Capture the cell that displays the provided text and extract its (X, Y) central coordinate. 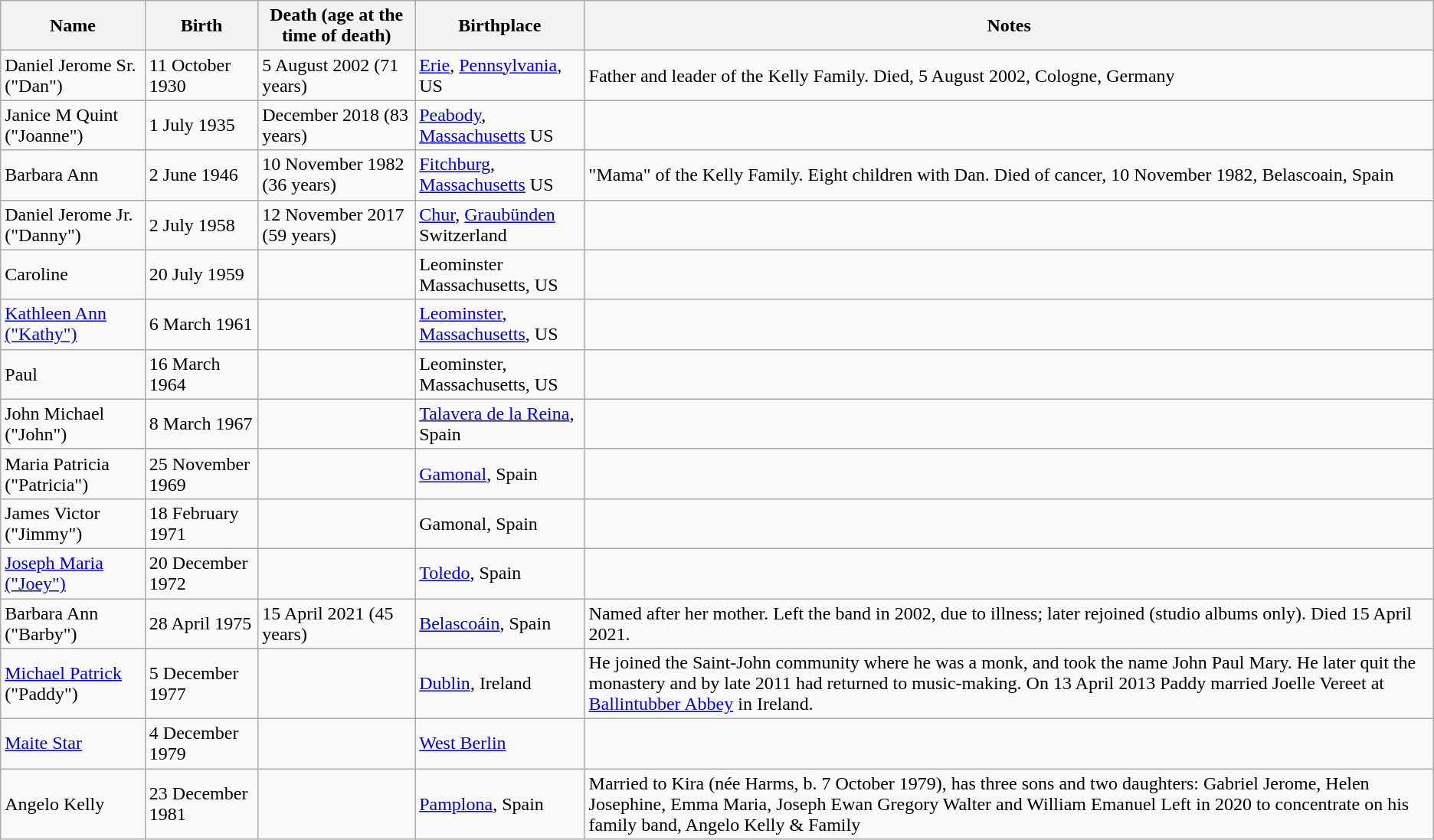
Daniel Jerome Sr. ("Dan") (74, 75)
"Mama" of the Kelly Family. Eight children with Dan. Died of cancer, 10 November 1982, Belascoain, Spain (1009, 175)
28 April 1975 (201, 623)
5 August 2002 (71 years) (337, 75)
20 July 1959 (201, 274)
James Victor ("Jimmy") (74, 524)
Angelo Kelly (74, 804)
Birth (201, 26)
Caroline (74, 274)
West Berlin (499, 744)
Named after her mother. Left the band in 2002, due to illness; later rejoined (studio albums only). Died 15 April 2021. (1009, 623)
John Michael ("John") (74, 424)
18 February 1971 (201, 524)
Kathleen Ann ("Kathy") (74, 325)
Father and leader of the Kelly Family. Died, 5 August 2002, Cologne, Germany (1009, 75)
5 December 1977 (201, 684)
4 December 1979 (201, 744)
2 July 1958 (201, 225)
Notes (1009, 26)
Pamplona, Spain (499, 804)
2 June 1946 (201, 175)
Talavera de la Reina, Spain (499, 424)
1 July 1935 (201, 126)
Maite Star (74, 744)
Joseph Maria ("Joey") (74, 573)
15 April 2021 (45 years) (337, 623)
Barbara Ann ("Barby") (74, 623)
Belascoáin, Spain (499, 623)
Chur, Graubünden Switzerland (499, 225)
Maria Patricia ("Patricia") (74, 473)
Death (age at the time of death) (337, 26)
Peabody, Massachusetts US (499, 126)
Daniel Jerome Jr. ("Danny") (74, 225)
11 October 1930 (201, 75)
8 March 1967 (201, 424)
Leominster Massachusetts, US (499, 274)
December 2018 (83 years) (337, 126)
Janice M Quint ("Joanne") (74, 126)
Michael Patrick ("Paddy") (74, 684)
10 November 1982 (36 years) (337, 175)
Fitchburg, Massachusetts US (499, 175)
Dublin, Ireland (499, 684)
Toledo, Spain (499, 573)
16 March 1964 (201, 374)
23 December 1981 (201, 804)
Barbara Ann (74, 175)
Erie, Pennsylvania, US (499, 75)
20 December 1972 (201, 573)
25 November 1969 (201, 473)
Paul (74, 374)
Name (74, 26)
Birthplace (499, 26)
6 March 1961 (201, 325)
12 November 2017 (59 years) (337, 225)
